Identify which cell holds the provided text, then report its [x, y] central coordinate. 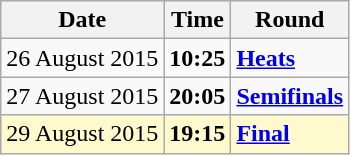
Date [82, 20]
Time [198, 20]
Round [290, 20]
Final [290, 134]
20:05 [198, 96]
19:15 [198, 134]
10:25 [198, 58]
29 August 2015 [82, 134]
26 August 2015 [82, 58]
Semifinals [290, 96]
27 August 2015 [82, 96]
Heats [290, 58]
